Detect which cell encompasses the target text, then output its (X, Y) center coordinate. 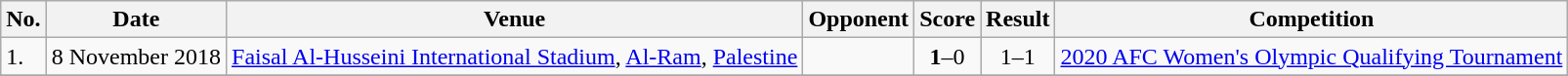
Competition (1311, 19)
Faisal Al-Husseini International Stadium, Al-Ram, Palestine (515, 57)
1–1 (1018, 57)
Date (136, 19)
Venue (515, 19)
No. (23, 19)
8 November 2018 (136, 57)
Result (1018, 19)
1–0 (948, 57)
2020 AFC Women's Olympic Qualifying Tournament (1311, 57)
1. (23, 57)
Score (948, 19)
Opponent (859, 19)
